Scan for the cell matching the given text and deliver its [X, Y] coordinate at center. 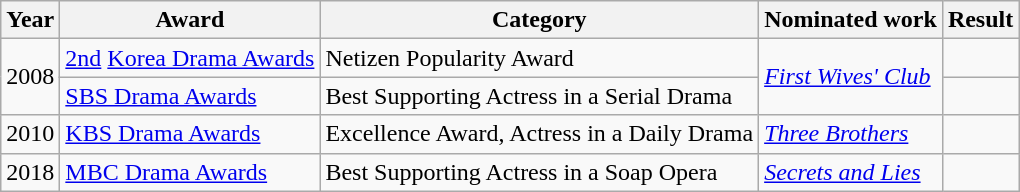
Award [190, 20]
Netizen Popularity Award [540, 58]
Best Supporting Actress in a Serial Drama [540, 96]
Nominated work [851, 20]
MBC Drama Awards [190, 172]
Excellence Award, Actress in a Daily Drama [540, 134]
Secrets and Lies [851, 172]
2008 [30, 77]
Result [980, 20]
SBS Drama Awards [190, 96]
Year [30, 20]
2nd Korea Drama Awards [190, 58]
2018 [30, 172]
Category [540, 20]
KBS Drama Awards [190, 134]
2010 [30, 134]
Best Supporting Actress in a Soap Opera [540, 172]
Three Brothers [851, 134]
First Wives' Club [851, 77]
